Scan for the cell matching the given text and deliver its [x, y] coordinate at center. 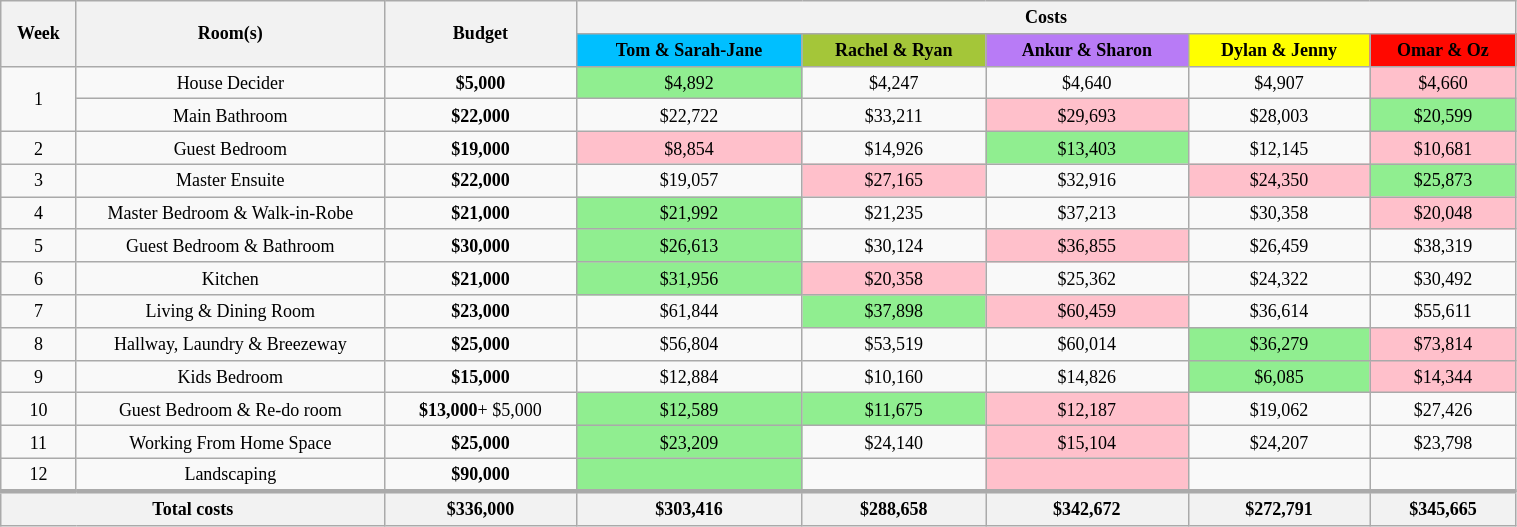
$19,062 [1279, 410]
$28,003 [1279, 116]
7 [38, 312]
$61,844 [689, 312]
$33,211 [894, 116]
$26,459 [1279, 246]
$24,140 [894, 442]
11 [38, 442]
$36,614 [1279, 312]
$19,057 [689, 180]
$23,209 [689, 442]
$36,279 [1279, 344]
$303,416 [689, 508]
$37,213 [1088, 214]
Master Bedroom & Walk-in-Robe [230, 214]
$10,160 [894, 376]
1 [38, 98]
$4,247 [894, 82]
$4,892 [689, 82]
$73,814 [1443, 344]
$12,884 [689, 376]
$4,640 [1088, 82]
Tom & Sarah-Jane [689, 50]
$27,165 [894, 180]
$24,322 [1279, 278]
Kitchen [230, 278]
12 [38, 474]
2 [38, 148]
Budget [480, 34]
$11,675 [894, 410]
$24,350 [1279, 180]
$30,358 [1279, 214]
$10,681 [1443, 148]
9 [38, 376]
$8,854 [689, 148]
$14,926 [894, 148]
$30,000 [480, 246]
$342,672 [1088, 508]
$15,000 [480, 376]
$90,000 [480, 474]
$56,804 [689, 344]
$60,459 [1088, 312]
$15,104 [1088, 442]
$36,855 [1088, 246]
$60,014 [1088, 344]
Hallway, Laundry & Breezeway [230, 344]
6 [38, 278]
$4,660 [1443, 82]
3 [38, 180]
$12,187 [1088, 410]
Dylan & Jenny [1279, 50]
$31,956 [689, 278]
Master Ensuite [230, 180]
5 [38, 246]
10 [38, 410]
$20,599 [1443, 116]
$21,235 [894, 214]
Total costs [193, 508]
$14,826 [1088, 376]
$30,124 [894, 246]
$30,492 [1443, 278]
Living & Dining Room [230, 312]
$25,873 [1443, 180]
$13,000+ $5,000 [480, 410]
Room(s) [230, 34]
$25,362 [1088, 278]
Working From Home Space [230, 442]
$19,000 [480, 148]
$53,519 [894, 344]
Omar & Oz [1443, 50]
Week [38, 34]
$24,207 [1279, 442]
Guest Bedroom & Bathroom [230, 246]
$20,048 [1443, 214]
$26,613 [689, 246]
Guest Bedroom [230, 148]
$23,000 [480, 312]
Kids Bedroom [230, 376]
$12,589 [689, 410]
$12,145 [1279, 148]
8 [38, 344]
$288,658 [894, 508]
$38,319 [1443, 246]
Rachel & Ryan [894, 50]
$272,791 [1279, 508]
Costs [1046, 18]
$4,907 [1279, 82]
$23,798 [1443, 442]
$20,358 [894, 278]
Landscaping [230, 474]
$27,426 [1443, 410]
4 [38, 214]
$336,000 [480, 508]
Main Bathroom [230, 116]
$14,344 [1443, 376]
$6,085 [1279, 376]
$37,898 [894, 312]
$29,693 [1088, 116]
$32,916 [1088, 180]
Ankur & Sharon [1088, 50]
$5,000 [480, 82]
$55,611 [1443, 312]
$345,665 [1443, 508]
$21,992 [689, 214]
$13,403 [1088, 148]
$22,722 [689, 116]
Guest Bedroom & Re-do room [230, 410]
House Decider [230, 82]
